Extract the (X, Y) coordinate from the center of the cell holding the provided text.  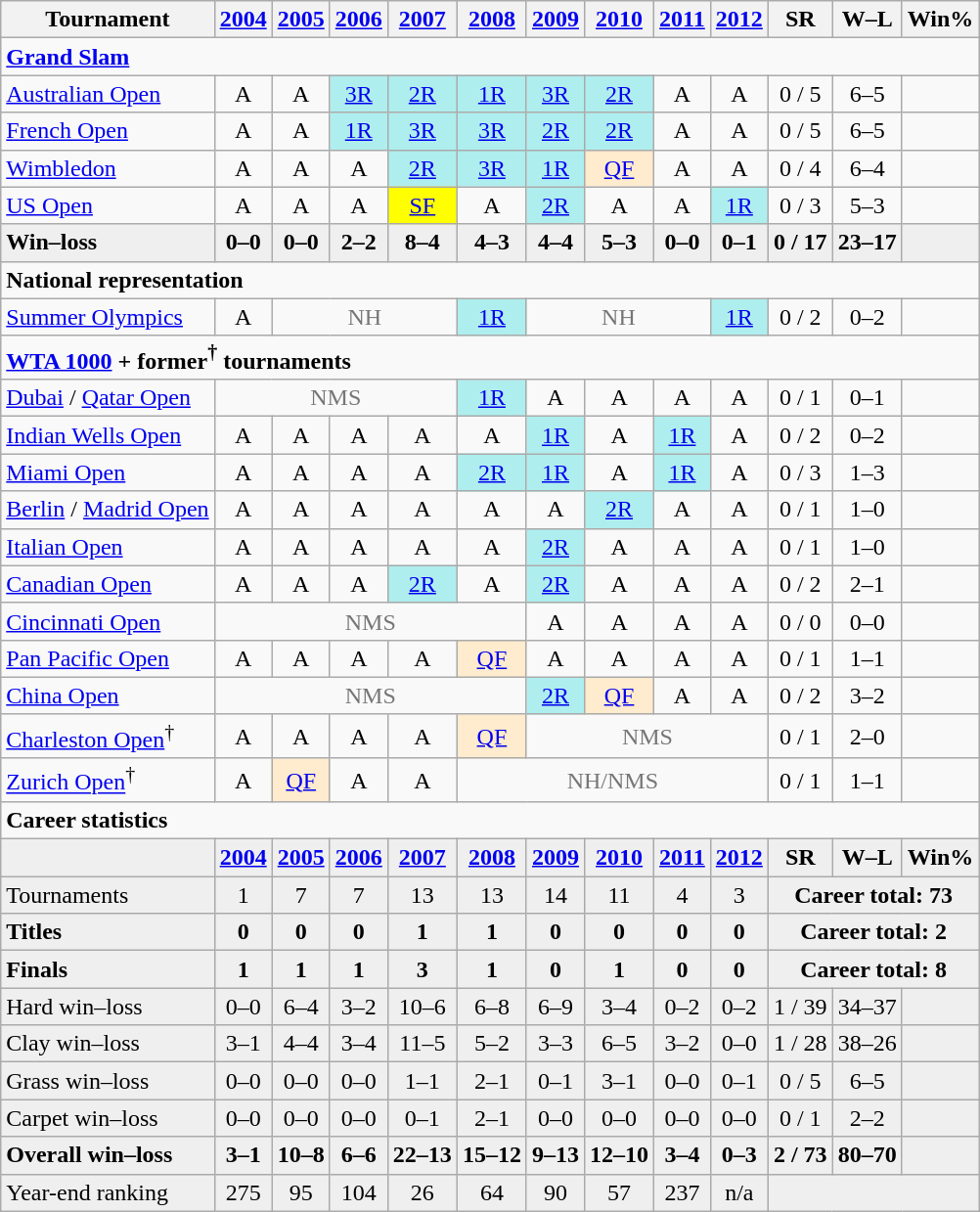
4–3 (491, 243)
14 (556, 895)
Dubai / Qatar Open (108, 398)
Carpet win–loss (108, 1118)
Canadian Open (108, 584)
237 (683, 1192)
1–3 (867, 472)
6–9 (556, 1007)
26 (423, 1192)
Titles (108, 932)
Italian Open (108, 547)
SF (423, 205)
10–8 (301, 1155)
57 (620, 1192)
275 (243, 1192)
12–10 (620, 1155)
0 / 4 (800, 168)
US Open (108, 205)
Wimbledon (108, 168)
15–12 (491, 1155)
Year-end ranking (108, 1192)
64 (491, 1192)
Career total: 8 (872, 969)
China Open (108, 696)
Zurich Open† (108, 781)
0 / 17 (800, 243)
11 (620, 895)
Pan Pacific Open (108, 658)
Miami Open (108, 472)
Clay win–loss (108, 1044)
n/a (739, 1192)
Tournaments (108, 895)
90 (556, 1192)
Grand Slam (490, 57)
Cincinnati Open (108, 621)
95 (301, 1192)
22–13 (423, 1155)
10–6 (423, 1007)
NH/NMS (612, 781)
Finals (108, 969)
34–37 (867, 1007)
Career total: 73 (872, 895)
8–4 (423, 243)
23–17 (867, 243)
WTA 1000 + former† tournaments (490, 358)
5–2 (491, 1044)
Hard win–loss (108, 1007)
Grass win–loss (108, 1081)
4 (683, 895)
National representation (490, 280)
11–5 (423, 1044)
6–6 (358, 1155)
Berlin / Madrid Open (108, 510)
6–8 (491, 1007)
Tournament (108, 20)
2 / 73 (800, 1155)
38–26 (867, 1044)
Summer Olympics (108, 317)
French Open (108, 131)
Career total: 2 (872, 932)
104 (358, 1192)
Overall win–loss (108, 1155)
Charleston Open† (108, 736)
2–0 (867, 736)
1 / 39 (800, 1007)
Indian Wells Open (108, 435)
0 / 0 (800, 621)
Career statistics (490, 821)
0–3 (739, 1155)
Win–loss (108, 243)
Australian Open (108, 94)
9–13 (556, 1155)
3–3 (556, 1044)
1 / 28 (800, 1044)
80–70 (867, 1155)
